Search for the cell housing the specified text and yield its (x, y) center coordinate. 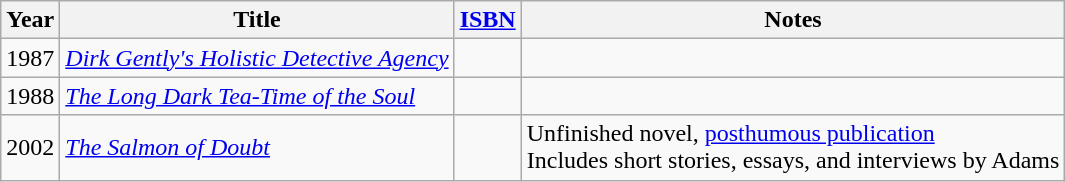
1987 (30, 58)
2002 (30, 148)
The Salmon of Doubt (257, 148)
Notes (793, 20)
1988 (30, 96)
Unfinished novel, posthumous publicationIncludes short stories, essays, and interviews by Adams (793, 148)
Dirk Gently's Holistic Detective Agency (257, 58)
ISBN (488, 20)
Title (257, 20)
The Long Dark Tea-Time of the Soul (257, 96)
Year (30, 20)
